Return the [x, y] coordinate for the center point of the cell that contains the specified text.  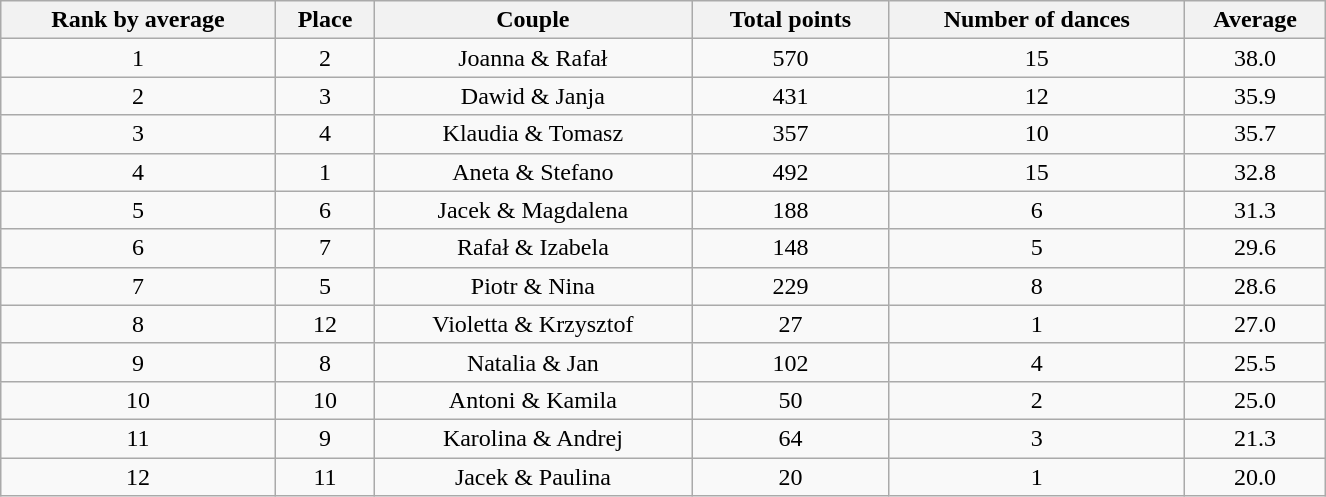
32.8 [1254, 172]
20.0 [1254, 477]
Karolina & Andrej [532, 438]
31.3 [1254, 210]
357 [791, 134]
Aneta & Stefano [532, 172]
Piotr & Nina [532, 286]
38.0 [1254, 58]
27 [791, 324]
64 [791, 438]
570 [791, 58]
Rank by average [138, 20]
25.5 [1254, 362]
148 [791, 248]
Average [1254, 20]
188 [791, 210]
Number of dances [1036, 20]
27.0 [1254, 324]
35.9 [1254, 96]
Violetta & Krzysztof [532, 324]
492 [791, 172]
431 [791, 96]
35.7 [1254, 134]
50 [791, 400]
20 [791, 477]
Antoni & Kamila [532, 400]
Rafał & Izabela [532, 248]
Joanna & Rafał [532, 58]
Klaudia & Tomasz [532, 134]
25.0 [1254, 400]
229 [791, 286]
Place [325, 20]
Jacek & Magdalena [532, 210]
Jacek & Paulina [532, 477]
Dawid & Janja [532, 96]
Natalia & Jan [532, 362]
Total points [791, 20]
29.6 [1254, 248]
Couple [532, 20]
28.6 [1254, 286]
102 [791, 362]
21.3 [1254, 438]
